Scan for the cell matching the given text and deliver its [x, y] coordinate at center. 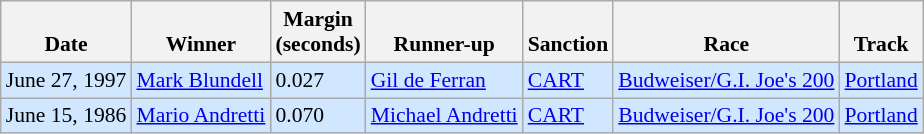
Gil de Ferran [444, 80]
0.027 [318, 80]
Mark Blundell [200, 80]
June 15, 1986 [66, 116]
0.070 [318, 116]
Winner [200, 32]
Mario Andretti [200, 116]
Runner-up [444, 32]
Sanction [568, 32]
Track [880, 32]
Race [726, 32]
Margin(seconds) [318, 32]
Date [66, 32]
June 27, 1997 [66, 80]
Michael Andretti [444, 116]
